Locate the cell with the specified text and output its (x, y) center coordinate. 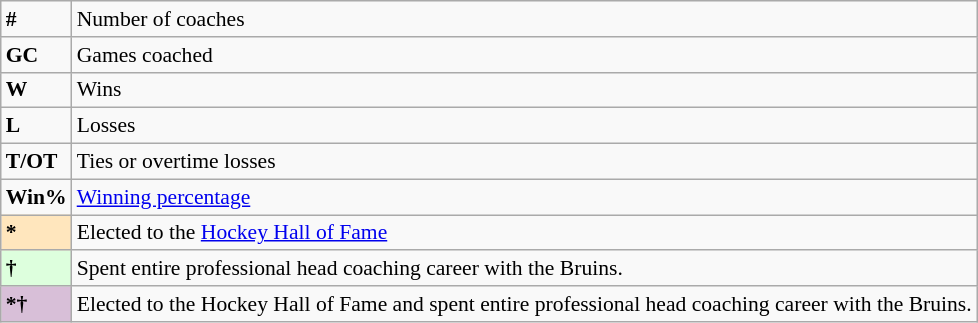
* (36, 233)
Wins (524, 90)
Elected to the Hockey Hall of Fame (524, 233)
T/OT (36, 162)
Number of coaches (524, 19)
Winning percentage (524, 197)
# (36, 19)
† (36, 269)
*† (36, 304)
GC (36, 55)
W (36, 90)
Elected to the Hockey Hall of Fame and spent entire professional head coaching career with the Bruins. (524, 304)
Spent entire professional head coaching career with the Bruins. (524, 269)
Losses (524, 126)
Win% (36, 197)
Ties or overtime losses (524, 162)
Games coached (524, 55)
L (36, 126)
